Search for the cell housing the specified text and yield its [X, Y] center coordinate. 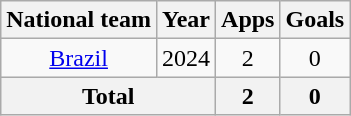
National team [79, 20]
Apps [248, 20]
Year [186, 20]
Total [108, 96]
Brazil [79, 58]
2024 [186, 58]
Goals [315, 20]
